Provide the [x, y] coordinate of the cell's center where the given text is located.  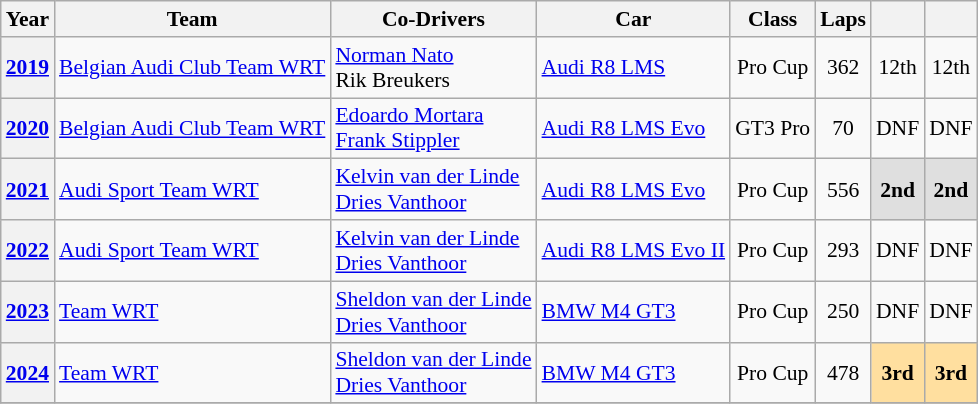
Norman Nato Rik Breukers [433, 68]
556 [843, 190]
GT3 Pro [772, 128]
2021 [28, 190]
362 [843, 68]
2019 [28, 68]
2022 [28, 250]
Year [28, 19]
2023 [28, 312]
2024 [28, 372]
Class [772, 19]
250 [843, 312]
70 [843, 128]
293 [843, 250]
Edoardo Mortara Frank Stippler [433, 128]
Car [634, 19]
Audi R8 LMS Evo II [634, 250]
Audi R8 LMS [634, 68]
Laps [843, 19]
2020 [28, 128]
Co-Drivers [433, 19]
478 [843, 372]
Team [192, 19]
